Search for the cell housing the specified text and yield its [x, y] center coordinate. 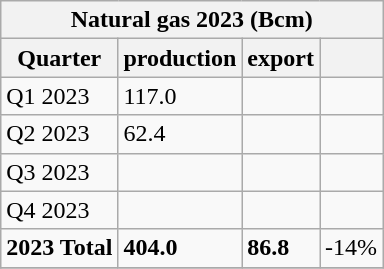
2023 Total [60, 248]
404.0 [180, 248]
-14% [352, 248]
Natural gas 2023 (Bcm) [192, 20]
export [281, 58]
Q2 2023 [60, 134]
Quarter [60, 58]
62.4 [180, 134]
Q3 2023 [60, 172]
117.0 [180, 96]
production [180, 58]
Q1 2023 [60, 96]
Q4 2023 [60, 210]
86.8 [281, 248]
